Locate the cell with the specified text and output its (x, y) center coordinate. 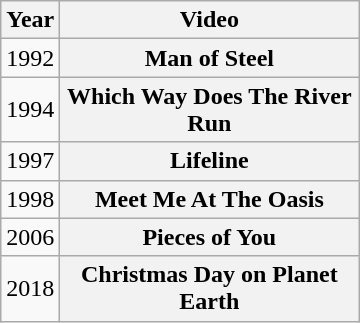
Pieces of You (210, 237)
1992 (30, 58)
Meet Me At The Oasis (210, 199)
Video (210, 20)
Year (30, 20)
2018 (30, 288)
Christmas Day on Planet Earth (210, 288)
Man of Steel (210, 58)
2006 (30, 237)
1997 (30, 161)
Lifeline (210, 161)
Which Way Does The River Run (210, 110)
1998 (30, 199)
1994 (30, 110)
